Find where the given text appears and provide that cell's center as (X, Y) coordinate. 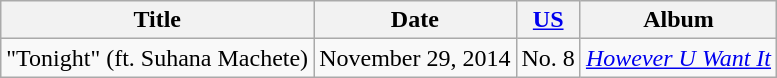
US (548, 20)
No. 8 (548, 58)
Title (158, 20)
November 29, 2014 (415, 58)
Date (415, 20)
Album (678, 20)
"Tonight" (ft. Suhana Machete) (158, 58)
However U Want It (678, 58)
